Return [x, y] of the center of cell containing provided text 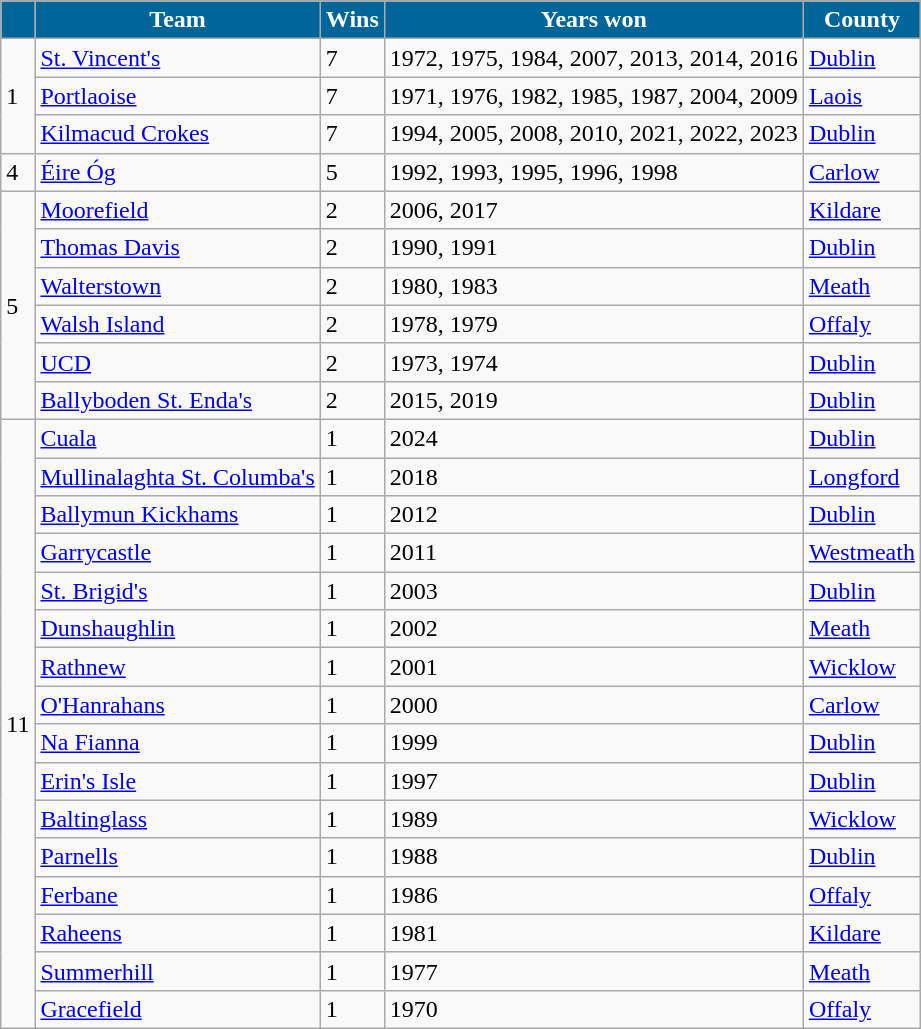
1997 [594, 781]
1989 [594, 819]
2002 [594, 629]
Éire Óg [178, 172]
1980, 1983 [594, 286]
Garrycastle [178, 553]
1978, 1979 [594, 324]
Ferbane [178, 895]
2024 [594, 438]
County [862, 20]
Laois [862, 96]
2000 [594, 705]
1977 [594, 971]
Gracefield [178, 1009]
Erin's Isle [178, 781]
Cuala [178, 438]
1992, 1993, 1995, 1996, 1998 [594, 172]
St. Vincent's [178, 58]
2001 [594, 667]
UCD [178, 362]
2012 [594, 515]
1990, 1991 [594, 248]
1970 [594, 1009]
2006, 2017 [594, 210]
O'Hanrahans [178, 705]
1988 [594, 857]
Dunshaughlin [178, 629]
Ballymun Kickhams [178, 515]
1994, 2005, 2008, 2010, 2021, 2022, 2023 [594, 134]
St. Brigid's [178, 591]
Team [178, 20]
Westmeath [862, 553]
Ballyboden St. Enda's [178, 400]
2018 [594, 477]
2003 [594, 591]
Portlaoise [178, 96]
Moorefield [178, 210]
1971, 1976, 1982, 1985, 1987, 2004, 2009 [594, 96]
Longford [862, 477]
Summerhill [178, 971]
1999 [594, 743]
Walsh Island [178, 324]
1972, 1975, 1984, 2007, 2013, 2014, 2016 [594, 58]
1981 [594, 933]
2011 [594, 553]
Baltinglass [178, 819]
Parnells [178, 857]
1986 [594, 895]
4 [18, 172]
Thomas Davis [178, 248]
Kilmacud Crokes [178, 134]
Mullinalaghta St. Columba's [178, 477]
Wins [352, 20]
1973, 1974 [594, 362]
11 [18, 724]
Raheens [178, 933]
Walterstown [178, 286]
Na Fianna [178, 743]
2015, 2019 [594, 400]
Rathnew [178, 667]
Years won [594, 20]
